Extract the (X, Y) coordinate from the center of the cell holding the provided text.  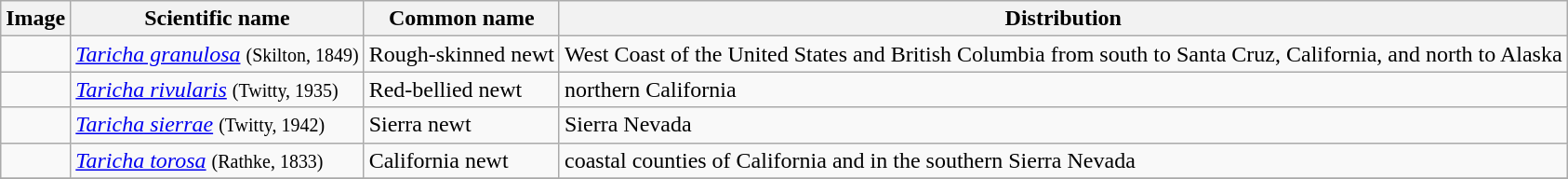
Taricha sierrae (Twitty, 1942) (218, 125)
Red-bellied newt (461, 89)
Sierra Nevada (1063, 125)
West Coast of the United States and British Columbia from south to Santa Cruz, California, and north to Alaska (1063, 54)
Taricha granulosa (Skilton, 1849) (218, 54)
Rough-skinned newt (461, 54)
Sierra newt (461, 125)
Scientific name (218, 19)
California newt (461, 160)
coastal counties of California and in the southern Sierra Nevada (1063, 160)
Image (35, 19)
northern California (1063, 89)
Common name (461, 19)
Taricha rivularis (Twitty, 1935) (218, 89)
Distribution (1063, 19)
Taricha torosa (Rathke, 1833) (218, 160)
